Output the [X, Y] coordinate of the center of the cell containing the given text.  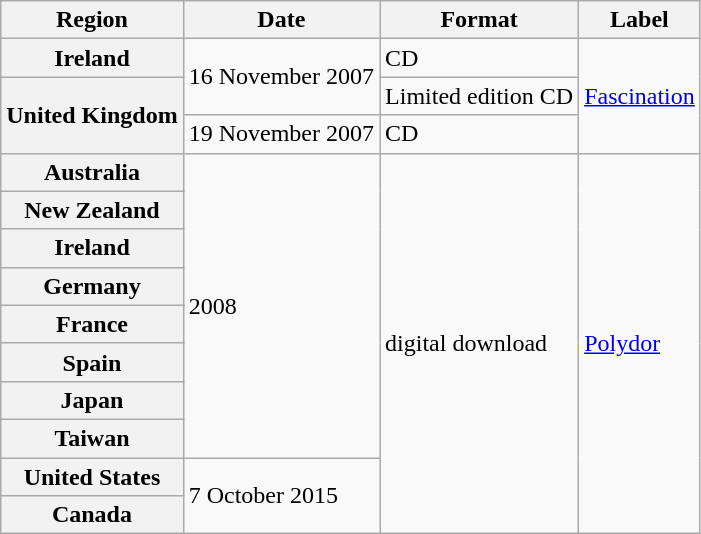
Fascination [640, 96]
Limited edition CD [480, 96]
Germany [92, 286]
16 November 2007 [281, 77]
Polydor [640, 344]
2008 [281, 305]
Taiwan [92, 438]
Format [480, 20]
Japan [92, 400]
Spain [92, 362]
United States [92, 477]
Region [92, 20]
Label [640, 20]
7 October 2015 [281, 496]
digital download [480, 344]
New Zealand [92, 210]
Australia [92, 172]
Canada [92, 515]
19 November 2007 [281, 134]
Date [281, 20]
United Kingdom [92, 115]
France [92, 324]
